Determine the [x, y] coordinate at the center of the cell enclosing the given text.  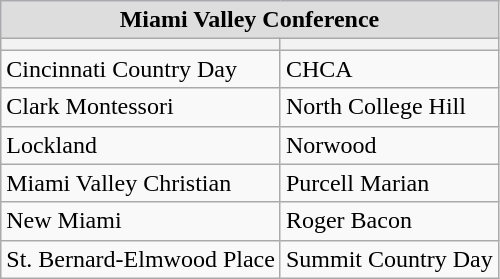
Roger Bacon [389, 221]
Cincinnati Country Day [141, 69]
Norwood [389, 145]
Summit Country Day [389, 259]
CHCA [389, 69]
Purcell Marian [389, 183]
Miami Valley Christian [141, 183]
Lockland [141, 145]
Miami Valley Conference [250, 20]
Clark Montessori [141, 107]
New Miami [141, 221]
St. Bernard-Elmwood Place [141, 259]
North College Hill [389, 107]
